Capture the cell that displays the provided text and extract its [x, y] central coordinate. 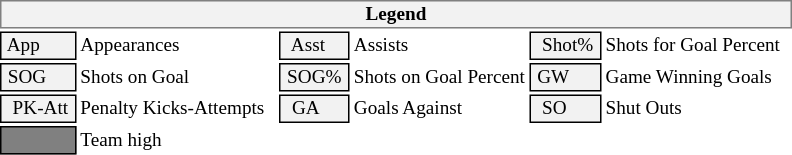
Team high [178, 140]
Shots on Goal [178, 77]
Asst [314, 46]
Assists [439, 46]
Penalty Kicks-Attempts [178, 108]
Shots for Goal Percent [698, 46]
Legend [396, 14]
GA [314, 108]
Shots on Goal Percent [439, 77]
Appearances [178, 46]
Shot% [565, 46]
PK-Att [38, 108]
Goals Against [439, 108]
SOG% [314, 77]
Shut Outs [698, 108]
GW [565, 77]
App [38, 46]
Game Winning Goals [698, 77]
SOG [38, 77]
SO [565, 108]
